Extract the [x, y] coordinate from the center of the cell holding the provided text.  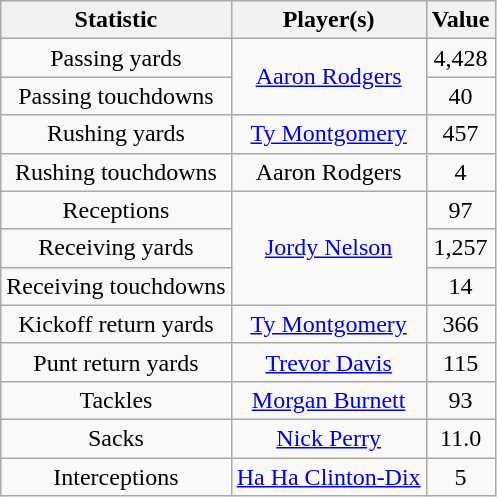
457 [460, 134]
Player(s) [328, 20]
97 [460, 210]
Passing touchdowns [116, 96]
115 [460, 362]
Passing yards [116, 58]
Statistic [116, 20]
Tackles [116, 400]
Morgan Burnett [328, 400]
Rushing yards [116, 134]
14 [460, 286]
4 [460, 172]
366 [460, 324]
4,428 [460, 58]
93 [460, 400]
1,257 [460, 248]
Nick Perry [328, 438]
Value [460, 20]
Jordy Nelson [328, 248]
40 [460, 96]
Interceptions [116, 477]
5 [460, 477]
Receiving touchdowns [116, 286]
Receiving yards [116, 248]
Ha Ha Clinton-Dix [328, 477]
Trevor Davis [328, 362]
Punt return yards [116, 362]
11.0 [460, 438]
Sacks [116, 438]
Receptions [116, 210]
Rushing touchdowns [116, 172]
Kickoff return yards [116, 324]
